Identify which cell holds the provided text, then report its (x, y) central coordinate. 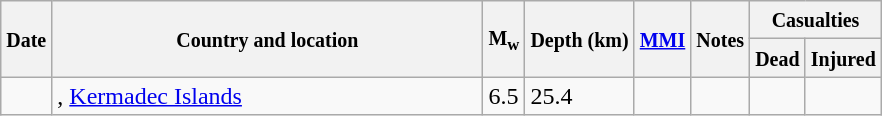
, Kermadec Islands (268, 96)
Date (26, 39)
6.5 (504, 96)
Injured (843, 58)
Country and location (268, 39)
MMI (662, 39)
Notes (720, 39)
25.4 (580, 96)
Casualties (816, 20)
Dead (778, 58)
Depth (km) (580, 39)
Mw (504, 39)
